Extract the [x, y] coordinate from the center of the cell holding the provided text.  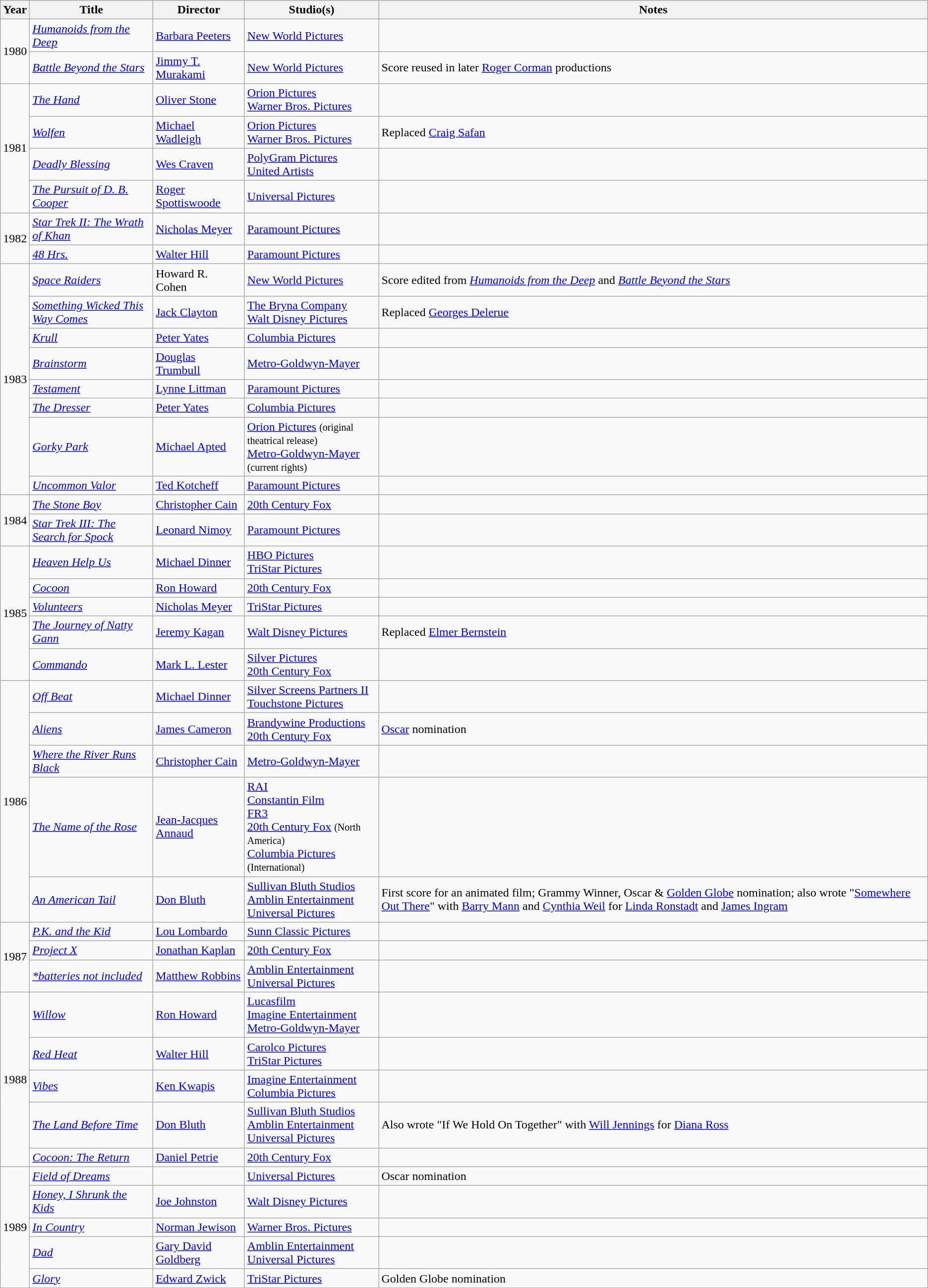
Lynne Littman [199, 389]
Jeremy Kagan [199, 632]
Michael Apted [199, 447]
Cocoon [91, 588]
1986 [15, 801]
Title [91, 10]
48 Hrs. [91, 254]
The Stone Boy [91, 504]
PolyGram PicturesUnited Artists [311, 165]
Replaced Elmer Bernstein [653, 632]
Jimmy T. Murakami [199, 67]
1981 [15, 148]
The Name of the Rose [91, 827]
Krull [91, 337]
Also wrote "If We Hold On Together" with Will Jennings for Diana Ross [653, 1125]
James Cameron [199, 728]
Testament [91, 389]
Score edited from Humanoids from the Deep and Battle Beyond the Stars [653, 280]
Where the River Runs Black [91, 761]
RAIConstantin FilmFR320th Century Fox (North America)Columbia Pictures (International) [311, 827]
Mark L. Lester [199, 664]
Vibes [91, 1086]
Honey, I Shrunk the Kids [91, 1201]
Commando [91, 664]
Matthew Robbins [199, 976]
Carolco PicturesTriStar Pictures [311, 1054]
P.K. and the Kid [91, 932]
1988 [15, 1079]
Dad [91, 1253]
Douglas Trumbull [199, 363]
Daniel Petrie [199, 1157]
1984 [15, 520]
Gorky Park [91, 447]
Red Heat [91, 1054]
Studio(s) [311, 10]
Heaven Help Us [91, 562]
Volunteers [91, 607]
Star Trek II: The Wrath of Khan [91, 229]
Notes [653, 10]
Silver Pictures20th Century Fox [311, 664]
Uncommon Valor [91, 486]
Brainstorm [91, 363]
Warner Bros. Pictures [311, 1227]
Aliens [91, 728]
Off Beat [91, 697]
Deadly Blessing [91, 165]
Field of Dreams [91, 1176]
Golden Globe nomination [653, 1278]
Leonard Nimoy [199, 530]
Roger Spottiswoode [199, 196]
Something Wicked This Way Comes [91, 312]
Sunn Classic Pictures [311, 932]
HBO PicturesTriStar Pictures [311, 562]
In Country [91, 1227]
Gary David Goldberg [199, 1253]
1985 [15, 614]
The Land Before Time [91, 1125]
Brandywine Productions20th Century Fox [311, 728]
LucasfilmImagine EntertainmentMetro-Goldwyn-Mayer [311, 1015]
Year [15, 10]
1989 [15, 1227]
Jonathan Kaplan [199, 951]
Jean-Jacques Annaud [199, 827]
Willow [91, 1015]
Glory [91, 1278]
Ken Kwapis [199, 1086]
Howard R. Cohen [199, 280]
Humanoids from the Deep [91, 36]
Joe Johnston [199, 1201]
Edward Zwick [199, 1278]
Replaced Georges Delerue [653, 312]
The Hand [91, 100]
1982 [15, 238]
Battle Beyond the Stars [91, 67]
The Pursuit of D. B. Cooper [91, 196]
Jack Clayton [199, 312]
The Dresser [91, 408]
Wolfen [91, 132]
Replaced Craig Safan [653, 132]
Project X [91, 951]
1987 [15, 957]
1983 [15, 379]
Cocoon: The Return [91, 1157]
Star Trek III: The Search for Spock [91, 530]
Norman Jewison [199, 1227]
The Journey of Natty Gann [91, 632]
Director [199, 10]
An American Tail [91, 899]
Imagine EntertainmentColumbia Pictures [311, 1086]
The Bryna CompanyWalt Disney Pictures [311, 312]
*batteries not included [91, 976]
Barbara Peeters [199, 36]
Silver Screens Partners IITouchstone Pictures [311, 697]
Lou Lombardo [199, 932]
Space Raiders [91, 280]
Ted Kotcheff [199, 486]
Wes Craven [199, 165]
1980 [15, 52]
Michael Wadleigh [199, 132]
Oliver Stone [199, 100]
Orion Pictures (original theatrical release)Metro-Goldwyn-Mayer (current rights) [311, 447]
Score reused in later Roger Corman productions [653, 67]
